For the text-containing cell, return its midpoint in (x, y) coordinate format. 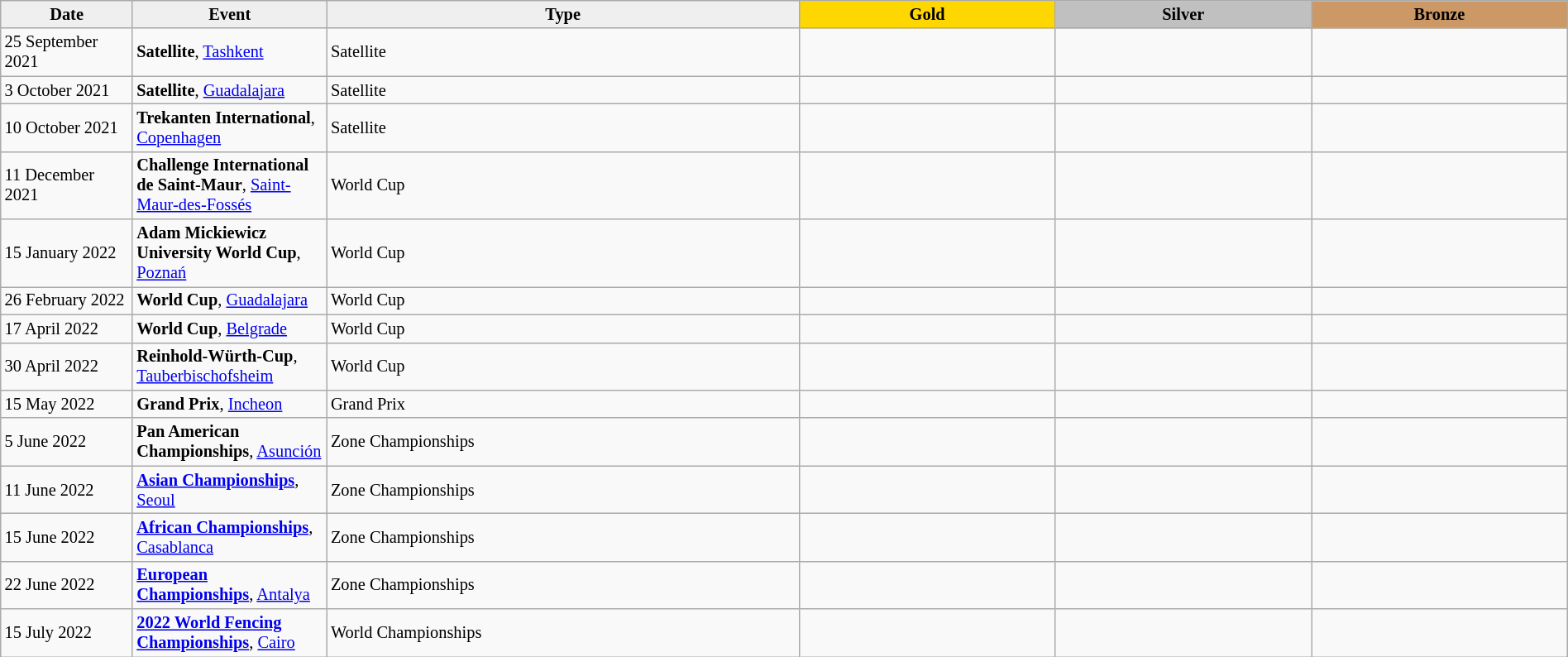
Grand Prix (562, 404)
2022 World Fencing Championships, Cairo (230, 633)
15 July 2022 (67, 633)
Type (562, 14)
22 June 2022 (67, 585)
30 April 2022 (67, 367)
Satellite, Tashkent (230, 52)
Gold (927, 14)
26 February 2022 (67, 300)
World Cup, Guadalajara (230, 300)
World Cup, Belgrade (230, 328)
Reinhold-Würth-Cup, Tauberbischofsheim (230, 367)
World Championships (562, 633)
African Championships, Casablanca (230, 537)
Adam Mickiewicz University World Cup, Poznań (230, 253)
Silver (1183, 14)
Satellite, Guadalajara (230, 90)
25 September 2021 (67, 52)
Grand Prix, Incheon (230, 404)
11 December 2021 (67, 185)
15 January 2022 (67, 253)
15 May 2022 (67, 404)
Asian Championships, Seoul (230, 490)
17 April 2022 (67, 328)
Event (230, 14)
Challenge International de Saint-Maur, Saint-Maur-des-Fossés (230, 185)
Date (67, 14)
5 June 2022 (67, 442)
11 June 2022 (67, 490)
Pan American Championships, Asunción (230, 442)
Bronze (1440, 14)
3 October 2021 (67, 90)
European Championships, Antalya (230, 585)
Trekanten International, Copenhagen (230, 127)
15 June 2022 (67, 537)
10 October 2021 (67, 127)
